Detect which cell encompasses the target text, then output its (X, Y) center coordinate. 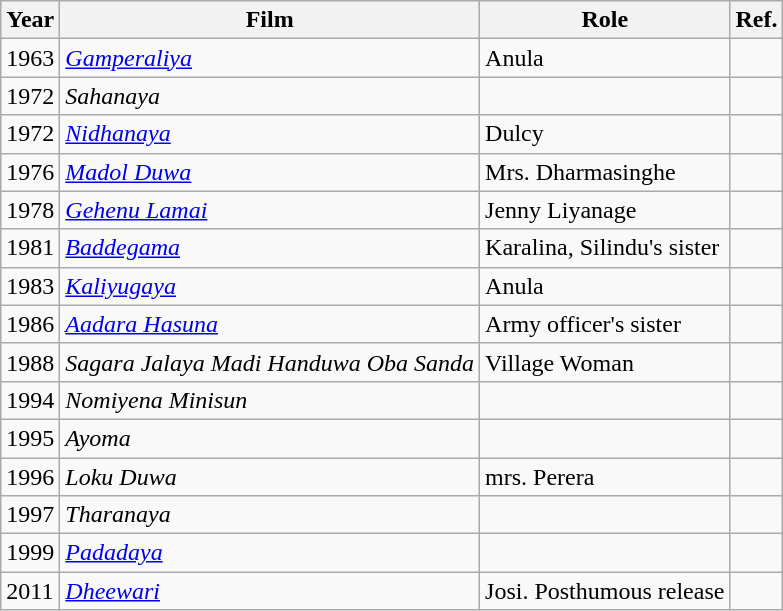
Loku Duwa (270, 477)
Kaliyugaya (270, 286)
Army officer's sister (605, 324)
1996 (30, 477)
Gehenu Lamai (270, 210)
Sagara Jalaya Madi Handuwa Oba Sanda (270, 362)
1983 (30, 286)
Nidhanaya (270, 134)
1988 (30, 362)
1963 (30, 58)
Film (270, 20)
Sahanaya (270, 96)
1994 (30, 400)
1995 (30, 438)
Ayoma (270, 438)
Gamperaliya (270, 58)
Ref. (756, 20)
Role (605, 20)
Padadaya (270, 553)
Village Woman (605, 362)
1997 (30, 515)
Year (30, 20)
2011 (30, 591)
1986 (30, 324)
Mrs. Dharmasinghe (605, 172)
1978 (30, 210)
Karalina, Silindu's sister (605, 248)
Jenny Liyanage (605, 210)
Madol Duwa (270, 172)
1999 (30, 553)
Tharanaya (270, 515)
Josi. Posthumous release (605, 591)
1981 (30, 248)
Dulcy (605, 134)
1976 (30, 172)
Nomiyena Minisun (270, 400)
Baddegama (270, 248)
mrs. Perera (605, 477)
Aadara Hasuna (270, 324)
Dheewari (270, 591)
